Return (X, Y) of the center of cell containing provided text 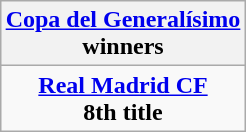
Copa del Generalísimowinners (123, 34)
Real Madrid CF8th title (123, 98)
